Identify which cell holds the provided text, then report its (x, y) central coordinate. 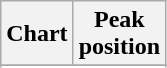
Chart (37, 34)
Peakposition (119, 34)
